Scan for the cell matching the given text and deliver its [X, Y] coordinate at center. 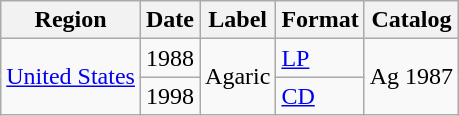
Catalog [411, 20]
LP [320, 58]
United States [71, 77]
1988 [170, 58]
Ag 1987 [411, 77]
Agaric [238, 77]
Date [170, 20]
Region [71, 20]
CD [320, 96]
Format [320, 20]
1998 [170, 96]
Label [238, 20]
